From the cell containing the given text, extract its center point as [x, y] coordinate. 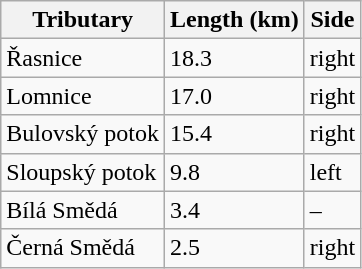
Sloupský potok [83, 172]
18.3 [235, 58]
– [332, 210]
Řasnice [83, 58]
17.0 [235, 96]
Lomnice [83, 96]
Length (km) [235, 20]
9.8 [235, 172]
3.4 [235, 210]
Side [332, 20]
Bulovský potok [83, 134]
left [332, 172]
Bílá Smědá [83, 210]
15.4 [235, 134]
Tributary [83, 20]
2.5 [235, 248]
Černá Smědá [83, 248]
